Pinpoint the cell where the given text exists, returning its (x, y) midpoint coordinate. 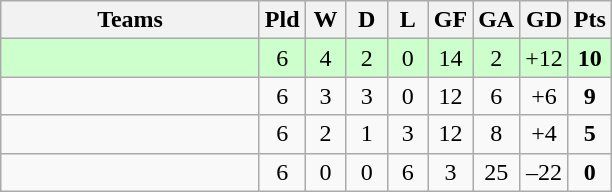
+6 (544, 96)
+4 (544, 134)
W (326, 20)
D (366, 20)
9 (590, 96)
Teams (130, 20)
Pld (282, 20)
4 (326, 58)
GD (544, 20)
5 (590, 134)
8 (496, 134)
+12 (544, 58)
25 (496, 172)
14 (450, 58)
10 (590, 58)
1 (366, 134)
Pts (590, 20)
GA (496, 20)
L (408, 20)
GF (450, 20)
–22 (544, 172)
